Output the (X, Y) coordinate of the center of the cell containing the given text.  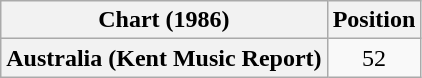
52 (374, 58)
Chart (1986) (164, 20)
Position (374, 20)
Australia (Kent Music Report) (164, 58)
